Find where the given text appears and provide that cell's center as [X, Y] coordinate. 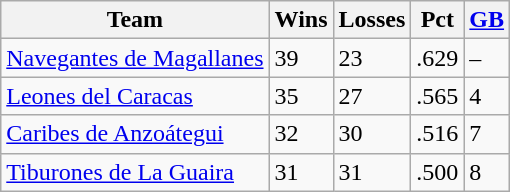
.500 [438, 172]
GB [487, 20]
Tiburones de La Guaira [135, 172]
32 [301, 134]
30 [372, 134]
Losses [372, 20]
23 [372, 58]
Caribes de Anzoátegui [135, 134]
39 [301, 58]
.565 [438, 96]
8 [487, 172]
.516 [438, 134]
Wins [301, 20]
Team [135, 20]
– [487, 58]
4 [487, 96]
Leones del Caracas [135, 96]
35 [301, 96]
7 [487, 134]
.629 [438, 58]
27 [372, 96]
Pct [438, 20]
Navegantes de Magallanes [135, 58]
